Capture the cell that displays the provided text and extract its [X, Y] central coordinate. 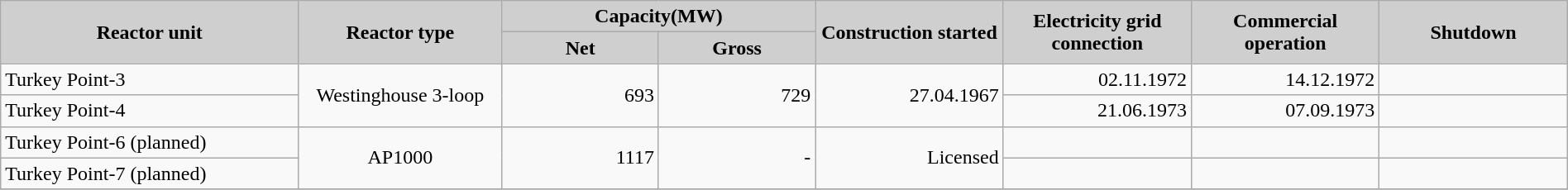
Capacity(MW) [658, 17]
14.12.1972 [1285, 79]
Turkey Point-7 (planned) [150, 173]
693 [581, 95]
Licensed [910, 158]
Reactor type [400, 32]
Gross [736, 48]
21.06.1973 [1097, 111]
02.11.1972 [1097, 79]
Turkey Point-6 (planned) [150, 142]
Electricity grid connection [1097, 32]
Turkey Point-4 [150, 111]
Westinghouse 3-loop [400, 95]
27.04.1967 [910, 95]
Net [581, 48]
AP1000 [400, 158]
- [736, 158]
Turkey Point-3 [150, 79]
Shutdown [1474, 32]
Reactor unit [150, 32]
Construction started [910, 32]
Commercial operation [1285, 32]
07.09.1973 [1285, 111]
729 [736, 95]
1117 [581, 158]
